Find where the given text appears and provide that cell's center as [x, y] coordinate. 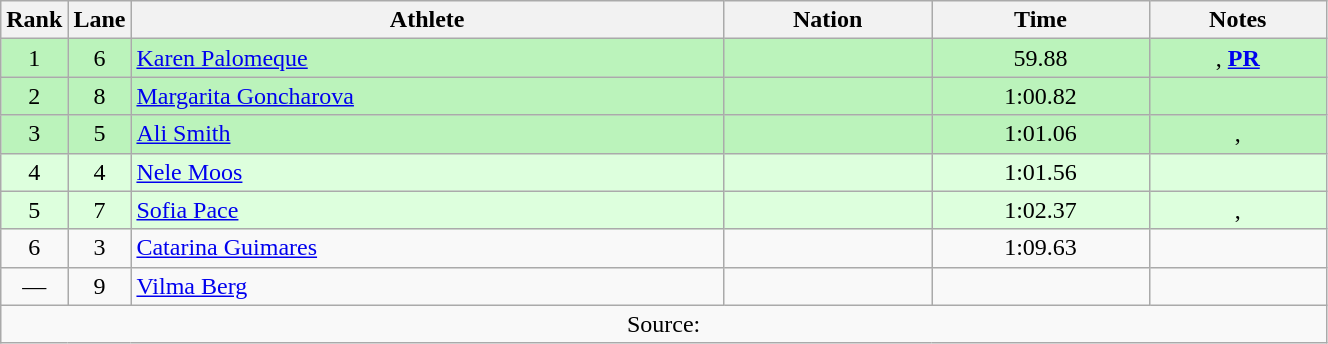
1 [34, 58]
Karen Palomeque [428, 58]
Ali Smith [428, 134]
Margarita Goncharova [428, 96]
1:01.56 [1040, 172]
Source: [664, 324]
— [34, 286]
Rank [34, 20]
2 [34, 96]
1:02.37 [1040, 210]
Time [1040, 20]
Vilma Berg [428, 286]
1:00.82 [1040, 96]
Athlete [428, 20]
9 [100, 286]
Nele Moos [428, 172]
Lane [100, 20]
59.88 [1040, 58]
1:01.06 [1040, 134]
, PR [1238, 58]
Catarina Guimares [428, 248]
8 [100, 96]
Notes [1238, 20]
Nation [827, 20]
7 [100, 210]
Sofia Pace [428, 210]
1:09.63 [1040, 248]
